From the cell containing the given text, extract its center point as [x, y] coordinate. 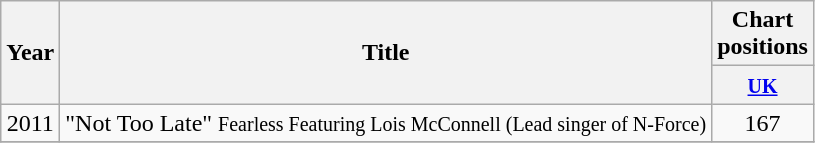
Chart positions [763, 34]
Year [30, 52]
Title [386, 52]
"Not Too Late" Fearless Featuring Lois McConnell (Lead singer of N-Force) [386, 123]
UK [763, 85]
2011 [30, 123]
167 [763, 123]
